Return the [X, Y] coordinate for the center point of the cell that contains the specified text.  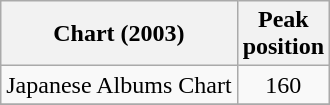
Chart (2003) [119, 34]
Japanese Albums Chart [119, 85]
Peakposition [283, 34]
160 [283, 85]
